Determine the [X, Y] coordinate at the center of the cell enclosing the given text.  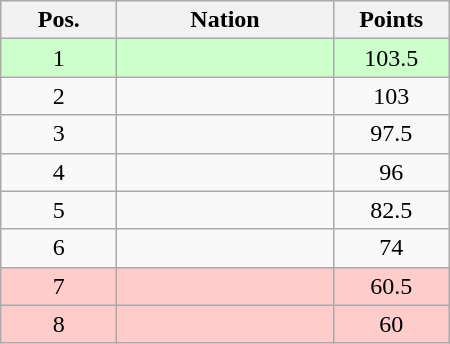
103.5 [391, 58]
103 [391, 96]
60 [391, 324]
8 [59, 324]
6 [59, 248]
Pos. [59, 20]
3 [59, 134]
4 [59, 172]
97.5 [391, 134]
82.5 [391, 210]
2 [59, 96]
1 [59, 58]
60.5 [391, 286]
Nation [225, 20]
7 [59, 286]
Points [391, 20]
74 [391, 248]
5 [59, 210]
96 [391, 172]
